Identify which cell holds the provided text, then report its [X, Y] central coordinate. 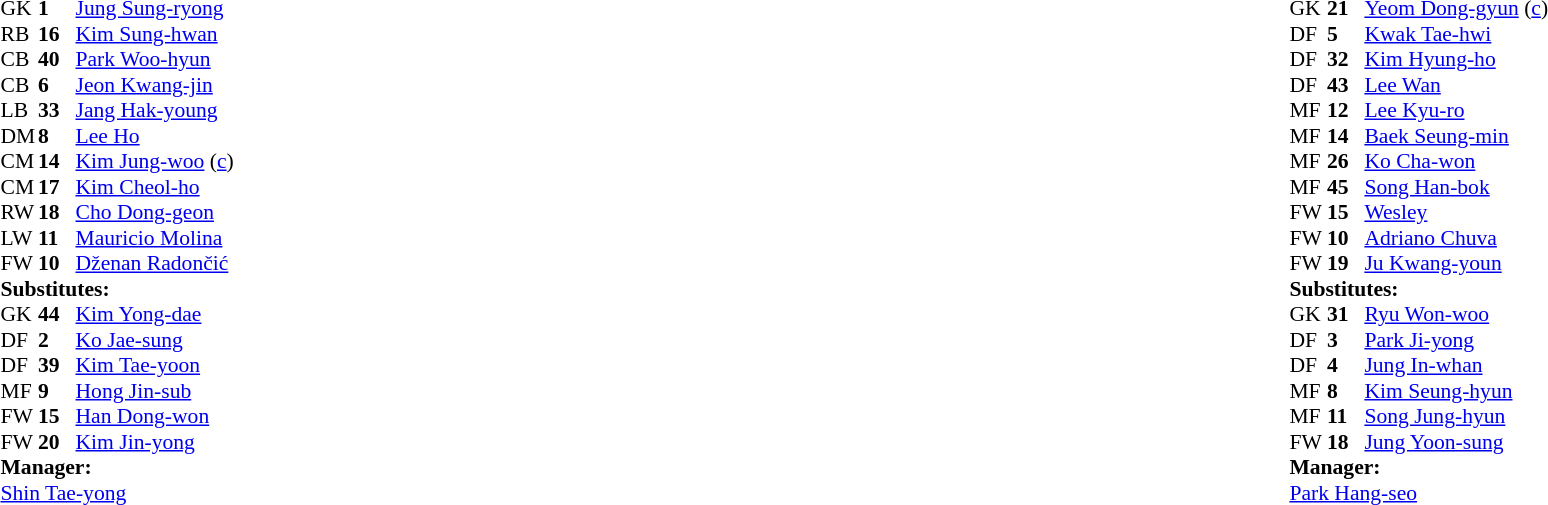
Kim Sung-hwan [155, 34]
Adriano Chuva [1456, 238]
Kim Hyung-ho [1456, 59]
Kim Seung-hyun [1456, 391]
RW [19, 213]
40 [57, 59]
Jeon Kwang-jin [155, 85]
Lee Ho [155, 136]
17 [57, 187]
Park Ji-yong [1456, 340]
LW [19, 238]
Kim Jin-yong [155, 442]
Ryu Won-woo [1456, 315]
Hong Jin-sub [155, 391]
Jang Hak-young [155, 111]
2 [57, 340]
19 [1346, 263]
Wesley [1456, 213]
6 [57, 85]
Ko Cha-won [1456, 161]
Cho Dong-geon [155, 213]
Baek Seung-min [1456, 136]
Han Dong-won [155, 417]
20 [57, 442]
Kwak Tae-hwi [1456, 34]
Kim Jung-woo (c) [155, 161]
3 [1346, 340]
RB [19, 34]
Kim Cheol-ho [155, 187]
Kim Tae-yoon [155, 365]
Kim Yong-dae [155, 315]
12 [1346, 111]
44 [57, 315]
32 [1346, 59]
Dženan Radončić [155, 263]
16 [57, 34]
9 [57, 391]
Ju Kwang-youn [1456, 263]
31 [1346, 315]
45 [1346, 187]
26 [1346, 161]
LB [19, 111]
39 [57, 365]
Park Woo-hyun [155, 59]
Lee Kyu-ro [1456, 111]
Lee Wan [1456, 85]
Mauricio Molina [155, 238]
DM [19, 136]
Ko Jae-sung [155, 340]
5 [1346, 34]
4 [1346, 365]
Song Han-bok [1456, 187]
Jung Yoon-sung [1456, 442]
43 [1346, 85]
Song Jung-hyun [1456, 417]
33 [57, 111]
Jung In-whan [1456, 365]
